Detect which cell encompasses the target text, then output its (X, Y) center coordinate. 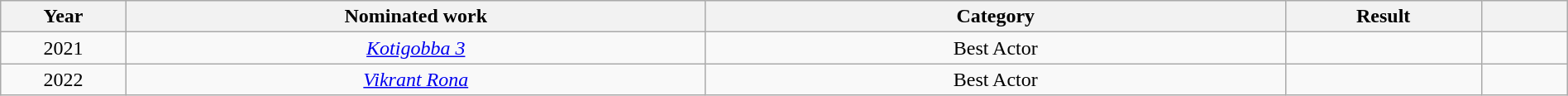
Category (996, 17)
Vikrant Rona (415, 79)
2022 (64, 79)
Nominated work (415, 17)
Result (1383, 17)
Year (64, 17)
2021 (64, 48)
Kotigobba 3 (415, 48)
